Detect which cell encompasses the target text, then output its (X, Y) center coordinate. 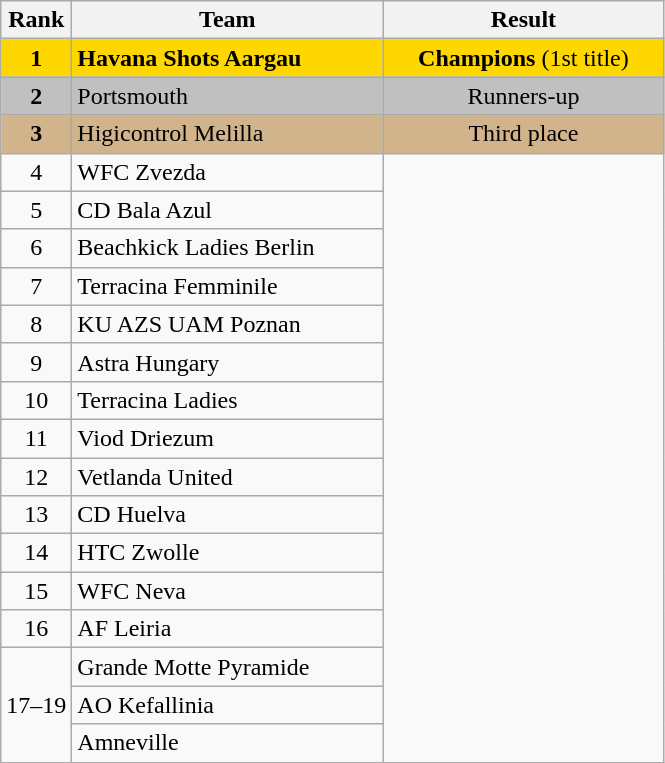
CD Bala Azul (228, 210)
13 (36, 515)
15 (36, 591)
Portsmouth (228, 96)
Champions (1st title) (524, 58)
Result (524, 20)
Terracina Femminile (228, 286)
Astra Hungary (228, 362)
9 (36, 362)
1 (36, 58)
Grande Motte Pyramide (228, 667)
CD Huelva (228, 515)
HTC Zwolle (228, 553)
Amneville (228, 743)
10 (36, 400)
Team (228, 20)
Beachkick Ladies Berlin (228, 248)
14 (36, 553)
16 (36, 629)
AO Kefallinia (228, 705)
Third place (524, 134)
Runners-up (524, 96)
4 (36, 172)
11 (36, 438)
2 (36, 96)
17–19 (36, 705)
12 (36, 477)
7 (36, 286)
3 (36, 134)
Havana Shots Aargau (228, 58)
6 (36, 248)
5 (36, 210)
WFC Neva (228, 591)
Rank (36, 20)
WFC Zvezda (228, 172)
Higicontrol Melilla (228, 134)
Viod Driezum (228, 438)
8 (36, 324)
Terracina Ladies (228, 400)
KU AZS UAM Poznan (228, 324)
AF Leiria (228, 629)
Vetlanda United (228, 477)
